Locate the cell with the specified text and output its (x, y) center coordinate. 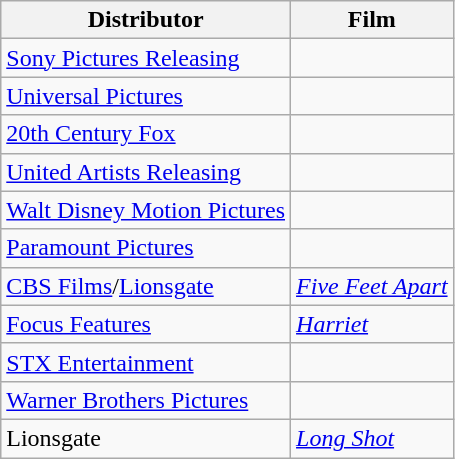
Distributor (146, 20)
Harriet (372, 324)
CBS Films/Lionsgate (146, 286)
United Artists Releasing (146, 172)
Film (372, 20)
Paramount Pictures (146, 248)
Universal Pictures (146, 96)
Sony Pictures Releasing (146, 58)
Warner Brothers Pictures (146, 400)
Walt Disney Motion Pictures (146, 210)
Five Feet Apart (372, 286)
Lionsgate (146, 438)
Focus Features (146, 324)
STX Entertainment (146, 362)
20th Century Fox (146, 134)
Long Shot (372, 438)
